For the text-containing cell, return its midpoint in [X, Y] coordinate format. 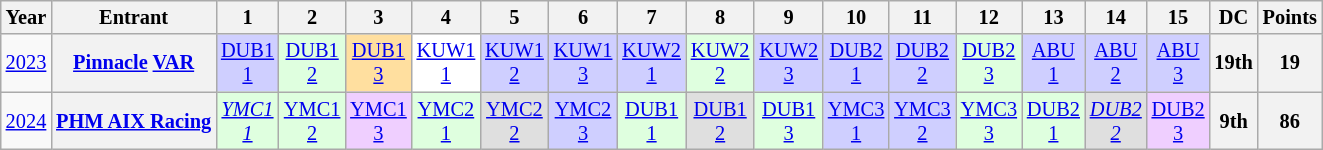
YMC31 [856, 121]
YMC22 [514, 121]
KUW11 [446, 63]
9th [1234, 121]
KUW23 [788, 63]
ABU2 [1116, 63]
8 [720, 17]
YMC12 [312, 121]
4 [446, 17]
86 [1290, 121]
15 [1178, 17]
PHM AIX Racing [134, 121]
YMC21 [446, 121]
7 [652, 17]
11 [922, 17]
1 [248, 17]
2024 [26, 121]
YMC23 [584, 121]
2023 [26, 63]
3 [378, 17]
19th [1234, 63]
Year [26, 17]
14 [1116, 17]
ABU3 [1178, 63]
5 [514, 17]
19 [1290, 63]
Entrant [134, 17]
6 [584, 17]
ABU1 [1054, 63]
KUW12 [514, 63]
YMC33 [989, 121]
Points [1290, 17]
YMC32 [922, 121]
DC [1234, 17]
YMC11 [248, 121]
10 [856, 17]
YMC13 [378, 121]
KUW21 [652, 63]
13 [1054, 17]
Pinnacle VAR [134, 63]
9 [788, 17]
2 [312, 17]
KUW22 [720, 63]
12 [989, 17]
KUW13 [584, 63]
